From the cell containing the given text, extract its center point as (X, Y) coordinate. 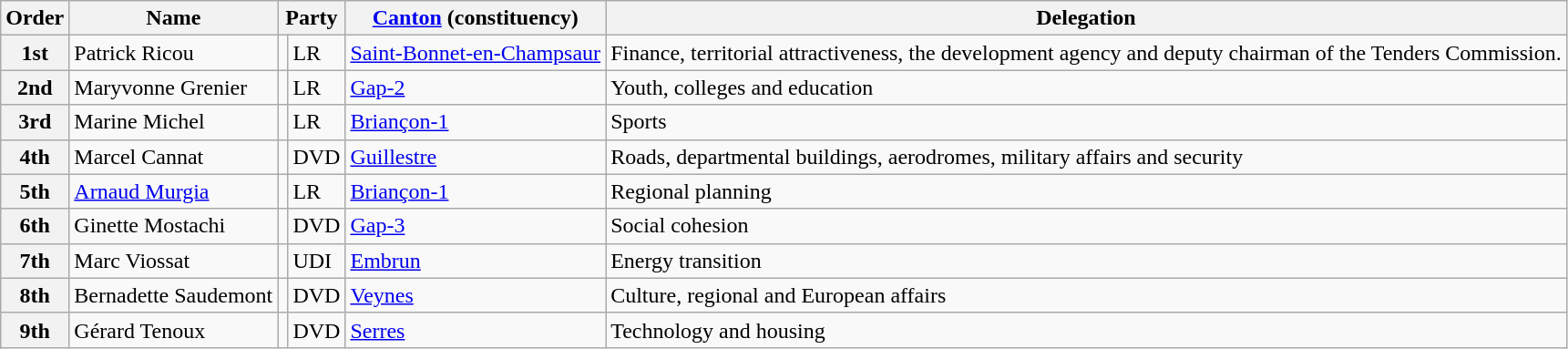
Gap-3 (476, 226)
Ginette Mostachi (173, 226)
Sports (1086, 122)
1st (35, 53)
Energy transition (1086, 261)
Embrun (476, 261)
Roads, departmental buildings, aerodromes, military affairs and security (1086, 157)
6th (35, 226)
Culture, regional and European affairs (1086, 295)
Marc Viossat (173, 261)
Saint-Bonnet-en-Champsaur (476, 53)
Marcel Cannat (173, 157)
2nd (35, 87)
Finance, territorial attractiveness, the development agency and deputy chairman of the Tenders Commission. (1086, 53)
Gérard Tenoux (173, 330)
9th (35, 330)
Bernadette Saudemont (173, 295)
Maryvonne Grenier (173, 87)
Social cohesion (1086, 226)
Order (35, 18)
8th (35, 295)
Delegation (1086, 18)
Serres (476, 330)
Party (312, 18)
Marine Michel (173, 122)
Gap-2 (476, 87)
Regional planning (1086, 191)
Technology and housing (1086, 330)
Patrick Ricou (173, 53)
Veynes (476, 295)
4th (35, 157)
Name (173, 18)
7th (35, 261)
Guillestre (476, 157)
UDI (317, 261)
Arnaud Murgia (173, 191)
3rd (35, 122)
Youth, colleges and education (1086, 87)
5th (35, 191)
Canton (constituency) (476, 18)
